Return the [X, Y] coordinate for the center point of the cell that contains the specified text.  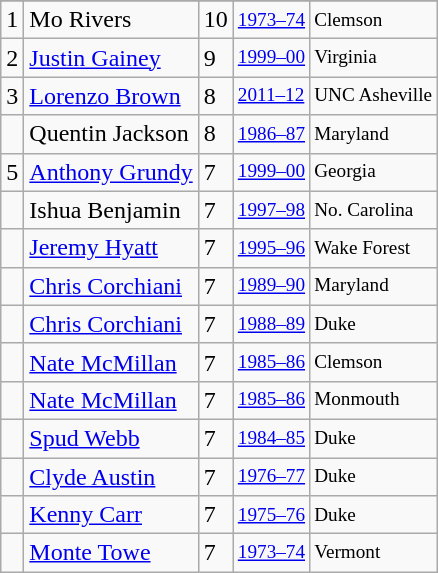
10 [216, 20]
Justin Gainey [111, 58]
9 [216, 58]
Kenny Carr [111, 515]
Anthony Grundy [111, 172]
Jeremy Hyatt [111, 248]
1995–96 [271, 248]
1989–90 [271, 286]
1976–77 [271, 477]
1986–87 [271, 134]
Vermont [374, 553]
5 [12, 172]
1975–76 [271, 515]
1984–85 [271, 438]
Wake Forest [374, 248]
2011–12 [271, 96]
Virginia [374, 58]
Spud Webb [111, 438]
Lorenzo Brown [111, 96]
Clyde Austin [111, 477]
Georgia [374, 172]
Ishua Benjamin [111, 210]
2 [12, 58]
1988–89 [271, 324]
1997–98 [271, 210]
Quentin Jackson [111, 134]
UNC Asheville [374, 96]
3 [12, 96]
No. Carolina [374, 210]
1 [12, 20]
Monmouth [374, 400]
Mo Rivers [111, 20]
Monte Towe [111, 553]
